For the text-containing cell, return its midpoint in (X, Y) coordinate format. 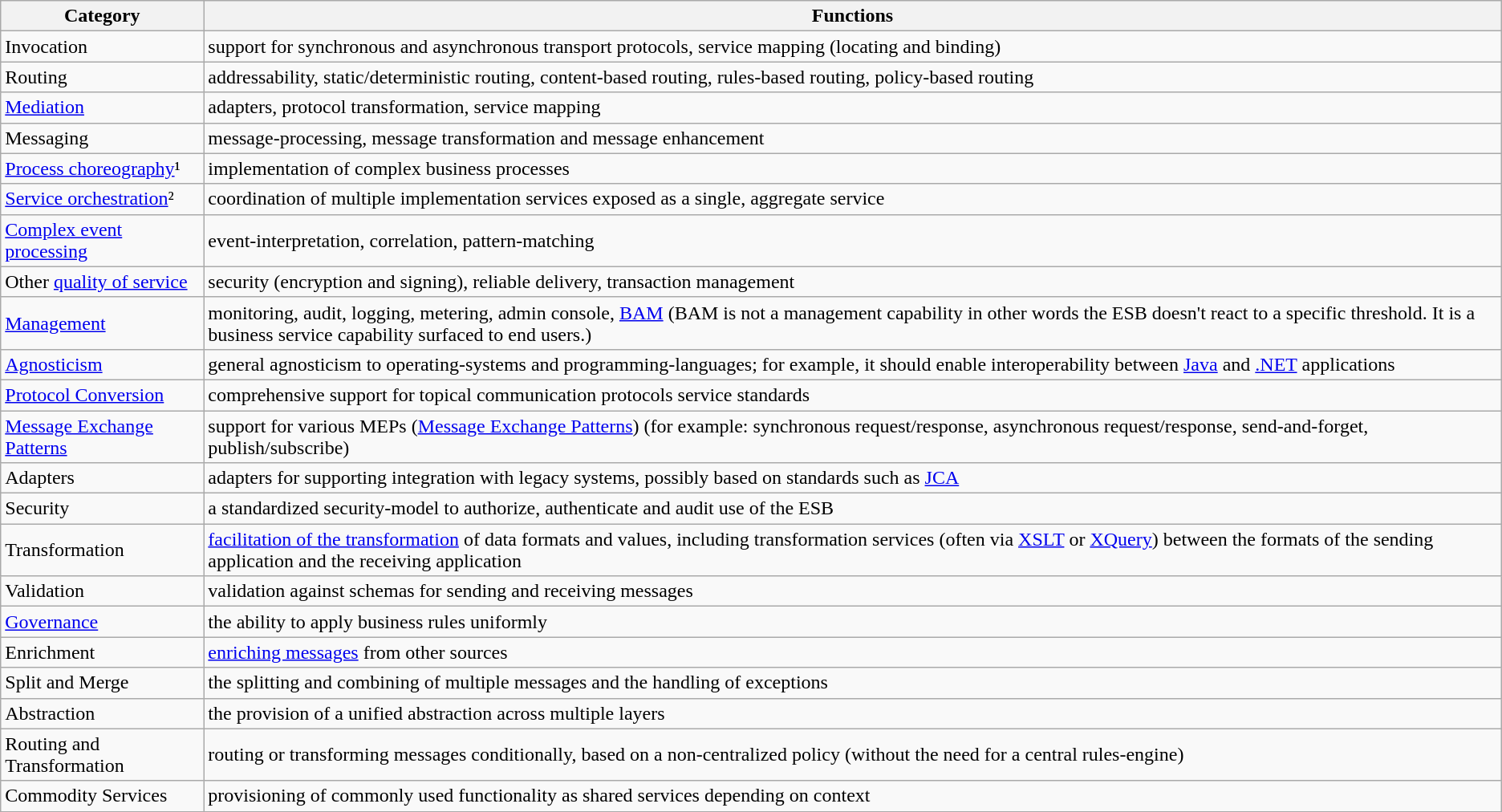
routing or transforming messages conditionally, based on a non-centralized policy (without the need for a central rules-engine) (852, 754)
coordination of multiple implementation services exposed as a single, aggregate service (852, 199)
Functions (852, 16)
Split and Merge (103, 683)
Category (103, 16)
enriching messages from other sources (852, 652)
Transformation (103, 550)
Agnosticism (103, 364)
Routing and Transformation (103, 754)
validation against schemas for sending and receiving messages (852, 591)
Routing (103, 77)
addressability, static/deterministic routing, content-based routing, rules-based routing, policy-based routing (852, 77)
implementation of complex business processes (852, 168)
Mediation (103, 108)
the ability to apply business rules uniformly (852, 622)
Service orchestration² (103, 199)
Invocation (103, 47)
provisioning of commonly used functionality as shared services depending on context (852, 796)
Security (103, 509)
message-processing, message transformation and message enhancement (852, 138)
security (encryption and signing), reliable delivery, transaction management (852, 282)
adapters, protocol transformation, service mapping (852, 108)
event-interpretation, correlation, pattern-matching (852, 241)
the provision of a unified abstraction across multiple layers (852, 713)
Protocol Conversion (103, 395)
Abstraction (103, 713)
support for synchronous and asynchronous transport protocols, service mapping (locating and binding) (852, 47)
Commodity Services (103, 796)
Management (103, 323)
a standardized security-model to authorize, authenticate and audit use of the ESB (852, 509)
general agnosticism to operating-systems and programming-languages; for example, it should enable interoperability between Java and .NET applications (852, 364)
Process choreography¹ (103, 168)
comprehensive support for topical communication protocols service standards (852, 395)
Message Exchange Patterns (103, 436)
Adapters (103, 478)
Complex event processing (103, 241)
Enrichment (103, 652)
the splitting and combining of multiple messages and the handling of exceptions (852, 683)
Messaging (103, 138)
Governance (103, 622)
Validation (103, 591)
Other quality of service (103, 282)
adapters for supporting integration with legacy systems, possibly based on standards such as JCA (852, 478)
